Return (X, Y) of the center of cell containing provided text 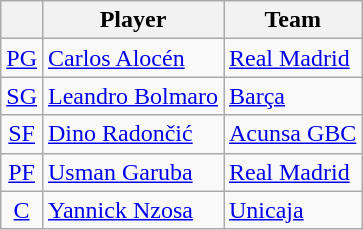
Unicaja (293, 210)
SG (22, 96)
PF (22, 172)
Leandro Bolmaro (132, 96)
SF (22, 134)
Acunsa GBC (293, 134)
Yannick Nzosa (132, 210)
Barça (293, 96)
Team (293, 20)
C (22, 210)
Player (132, 20)
Usman Garuba (132, 172)
Carlos Alocén (132, 58)
PG (22, 58)
Dino Radončić (132, 134)
